Search for the cell housing the specified text and yield its [x, y] center coordinate. 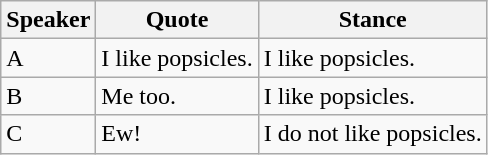
A [48, 58]
Stance [372, 20]
B [48, 96]
Quote [177, 20]
Speaker [48, 20]
I do not like popsicles. [372, 134]
Me too. [177, 96]
Ew! [177, 134]
C [48, 134]
